Extract the (X, Y) coordinate from the center of the cell holding the provided text.  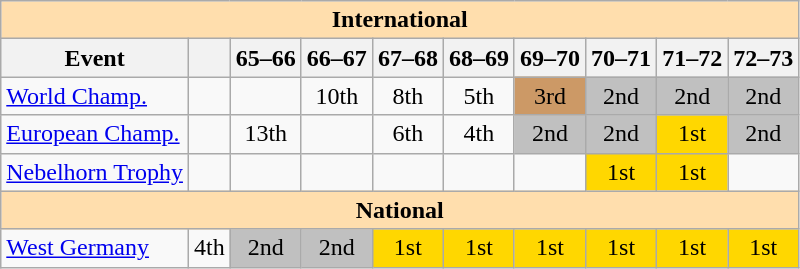
6th (408, 134)
68–69 (478, 58)
World Champ. (95, 96)
70–71 (622, 58)
10th (336, 96)
8th (408, 96)
West Germany (95, 248)
67–68 (408, 58)
71–72 (692, 58)
International (400, 20)
European Champ. (95, 134)
72–73 (764, 58)
Nebelhorn Trophy (95, 172)
5th (478, 96)
13th (266, 134)
65–66 (266, 58)
66–67 (336, 58)
Event (95, 58)
National (400, 210)
3rd (550, 96)
69–70 (550, 58)
